Return (x, y) of the center of cell containing provided text 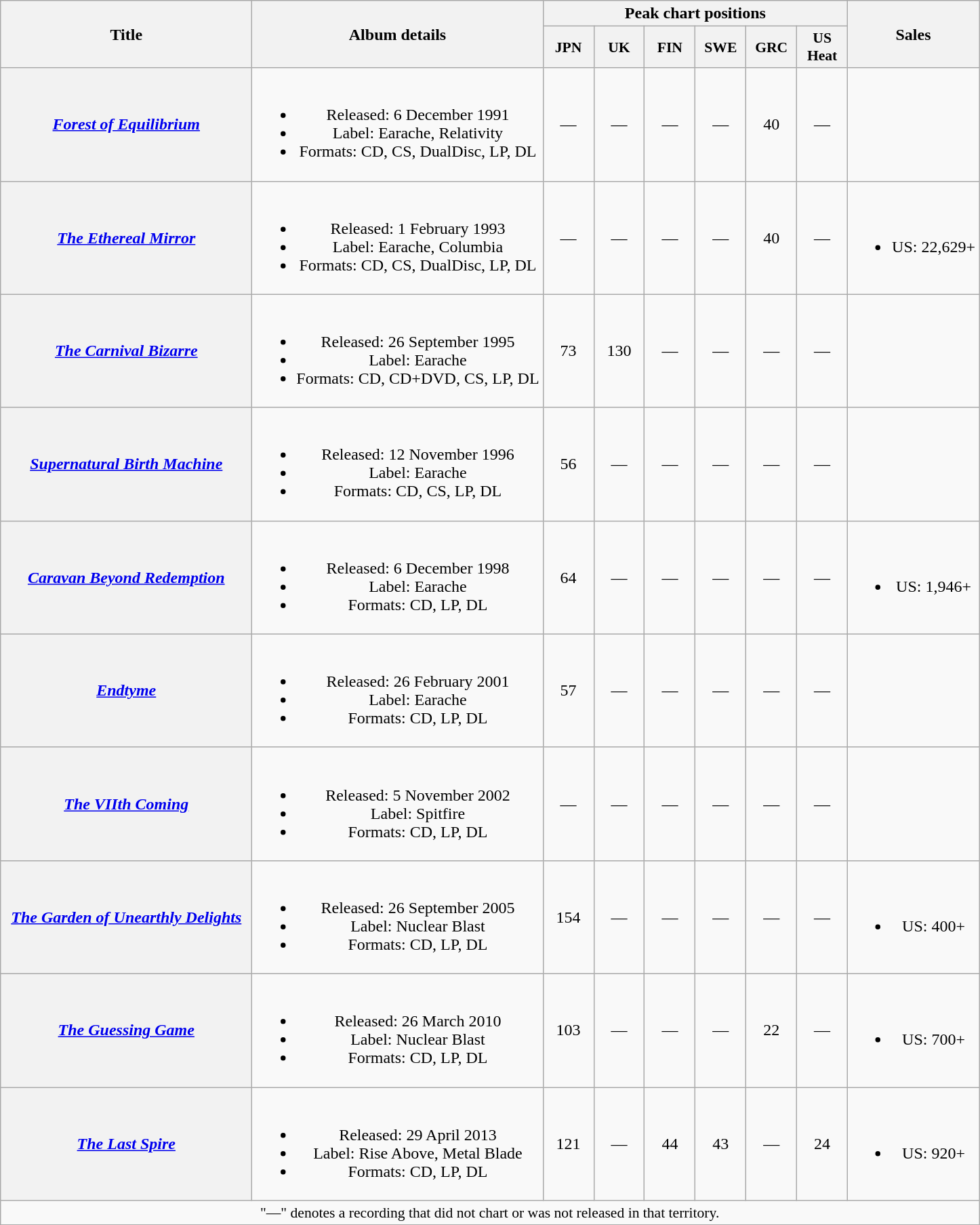
JPN (568, 47)
Released: 26 September 1995Label: EaracheFormats: CD, CD+DVD, CS, LP, DL (397, 351)
US: 920+ (914, 1144)
The Last Spire (126, 1144)
The VIIth Coming (126, 804)
Caravan Beyond Redemption (126, 578)
Released: 5 November 2002Label: SpitfireFormats: CD, LP, DL (397, 804)
"—" denotes a recording that did not chart or was not released in that territory. (490, 1213)
56 (568, 464)
103 (568, 1030)
Peak chart positions (695, 14)
44 (670, 1144)
Released: 26 February 2001Label: EaracheFormats: CD, LP, DL (397, 690)
Forest of Equilibrium (126, 125)
Title (126, 34)
The Carnival Bizarre (126, 351)
SWE (721, 47)
Album details (397, 34)
Released: 6 December 1998Label: EaracheFormats: CD, LP, DL (397, 578)
154 (568, 917)
Released: 12 November 1996Label: EaracheFormats: CD, CS, LP, DL (397, 464)
73 (568, 351)
The Guessing Game (126, 1030)
43 (721, 1144)
Released: 26 March 2010Label: Nuclear BlastFormats: CD, LP, DL (397, 1030)
Endtyme (126, 690)
US: 1,946+ (914, 578)
121 (568, 1144)
22 (771, 1030)
Supernatural Birth Machine (126, 464)
US: 700+ (914, 1030)
57 (568, 690)
USHeat (823, 47)
US: 400+ (914, 917)
US: 22,629+ (914, 237)
The Ethereal Mirror (126, 237)
UK (619, 47)
GRC (771, 47)
Sales (914, 34)
24 (823, 1144)
FIN (670, 47)
130 (619, 351)
64 (568, 578)
Released: 1 February 1993Label: Earache, ColumbiaFormats: CD, CS, DualDisc, LP, DL (397, 237)
Released: 6 December 1991Label: Earache, RelativityFormats: CD, CS, DualDisc, LP, DL (397, 125)
The Garden of Unearthly Delights (126, 917)
Released: 26 September 2005Label: Nuclear BlastFormats: CD, LP, DL (397, 917)
Released: 29 April 2013Label: Rise Above, Metal BladeFormats: CD, LP, DL (397, 1144)
